Search for the cell housing the specified text and yield its [x, y] center coordinate. 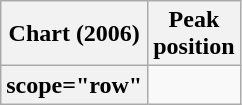
Chart (2006) [74, 34]
Peakposition [194, 34]
scope="row" [74, 85]
